Determine the [x, y] coordinate at the center of the cell enclosing the given text.  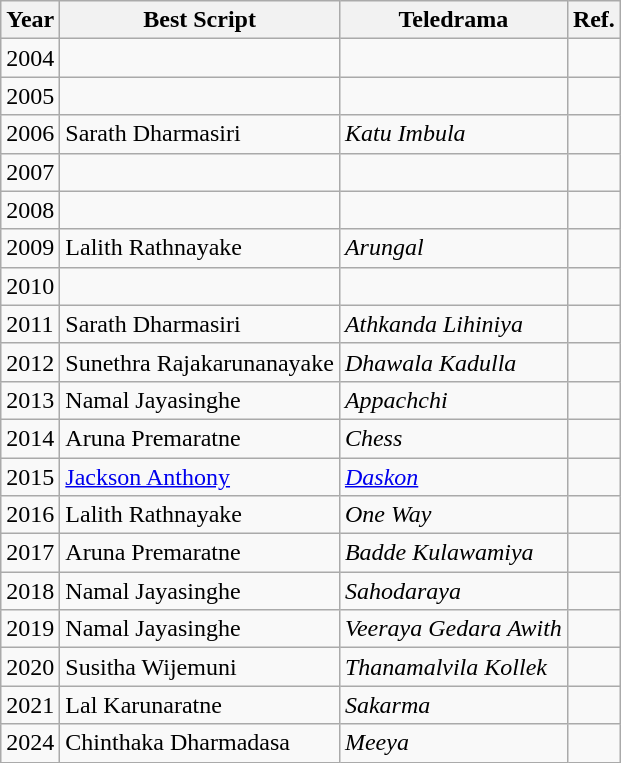
Daskon [453, 477]
2014 [30, 438]
2015 [30, 477]
Badde Kulawamiya [453, 553]
Katu Imbula [453, 134]
Chess [453, 438]
One Way [453, 515]
Lal Karunaratne [200, 705]
2012 [30, 362]
2009 [30, 248]
Thanamalvila Kollek [453, 667]
2005 [30, 96]
Veeraya Gedara Awith [453, 629]
2010 [30, 286]
Best Script [200, 20]
Ref. [594, 20]
Sakarma [453, 705]
2011 [30, 324]
Meeya [453, 743]
Year [30, 20]
2021 [30, 705]
2019 [30, 629]
Appachchi [453, 400]
Chinthaka Dharmadasa [200, 743]
2018 [30, 591]
2008 [30, 210]
Jackson Anthony [200, 477]
2013 [30, 400]
Dhawala Kadulla [453, 362]
Arungal [453, 248]
2004 [30, 58]
Sunethra Rajakarunanayake [200, 362]
2020 [30, 667]
Athkanda Lihiniya [453, 324]
2016 [30, 515]
2006 [30, 134]
Susitha Wijemuni [200, 667]
Sahodaraya [453, 591]
2024 [30, 743]
Teledrama [453, 20]
2017 [30, 553]
2007 [30, 172]
